Return [x, y] of the center of cell containing provided text 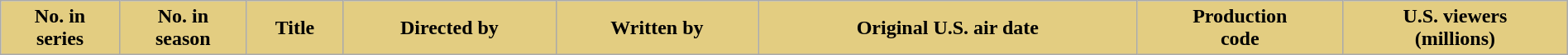
Title [294, 28]
No. inseries [60, 28]
Directed by [450, 28]
No. inseason [183, 28]
Productioncode [1240, 28]
U.S. viewers(millions) [1455, 28]
Written by [657, 28]
Original U.S. air date [948, 28]
